From the cell containing the given text, extract its center point as [X, Y] coordinate. 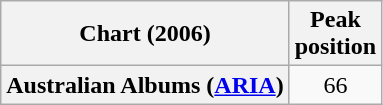
Chart (2006) [145, 34]
Australian Albums (ARIA) [145, 85]
66 [335, 85]
Peakposition [335, 34]
